Return the (x, y) coordinate for the center point of the cell that contains the specified text.  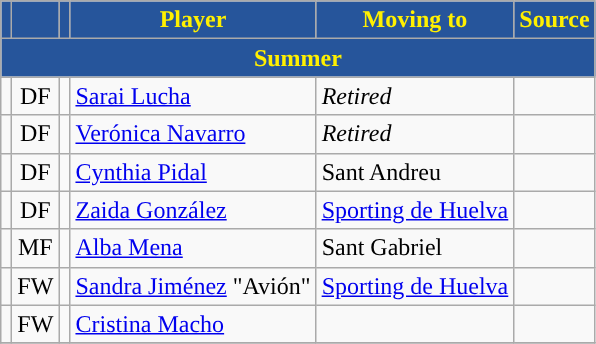
Zaida González (193, 210)
MF (36, 248)
Sandra Jiménez "Avión" (193, 286)
Player (193, 20)
Source (554, 20)
Cynthia Pidal (193, 172)
Cristina Macho (193, 324)
Sant Andreu (415, 172)
Sant Gabriel (415, 248)
Sarai Lucha (193, 96)
Verónica Navarro (193, 134)
Moving to (415, 20)
Summer (298, 58)
Alba Mena (193, 248)
